Return the [x, y] coordinate for the center point of the cell that contains the specified text.  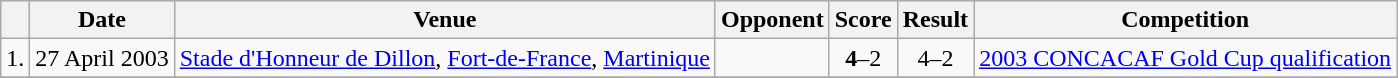
Stade d'Honneur de Dillon, Fort-de-France, Martinique [444, 58]
2003 CONCACAF Gold Cup qualification [1186, 58]
1. [16, 58]
Competition [1186, 20]
Score [863, 20]
Venue [444, 20]
Result [935, 20]
Date [102, 20]
Opponent [772, 20]
27 April 2003 [102, 58]
